Detect which cell encompasses the target text, then output its (x, y) center coordinate. 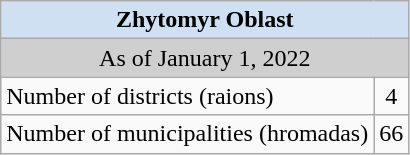
Number of districts (raions) (188, 96)
Zhytomyr Oblast (205, 20)
Number of municipalities (hromadas) (188, 134)
66 (392, 134)
4 (392, 96)
As of January 1, 2022 (205, 58)
